From the cell containing the given text, extract its center point as (x, y) coordinate. 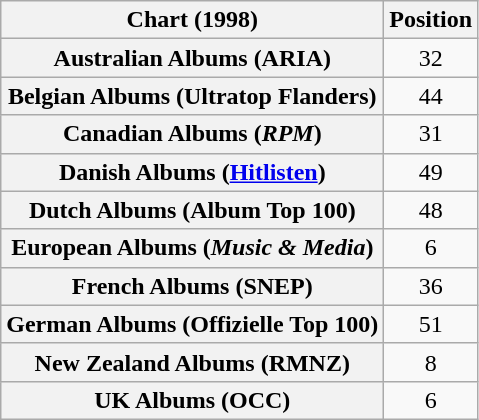
48 (431, 210)
Belgian Albums (Ultratop Flanders) (192, 96)
36 (431, 286)
31 (431, 134)
8 (431, 362)
32 (431, 58)
Canadian Albums (RPM) (192, 134)
UK Albums (OCC) (192, 400)
German Albums (Offizielle Top 100) (192, 324)
French Albums (SNEP) (192, 286)
New Zealand Albums (RMNZ) (192, 362)
Position (431, 20)
49 (431, 172)
Australian Albums (ARIA) (192, 58)
51 (431, 324)
44 (431, 96)
Danish Albums (Hitlisten) (192, 172)
European Albums (Music & Media) (192, 248)
Dutch Albums (Album Top 100) (192, 210)
Chart (1998) (192, 20)
